Pinpoint the cell where the given text exists, returning its [X, Y] midpoint coordinate. 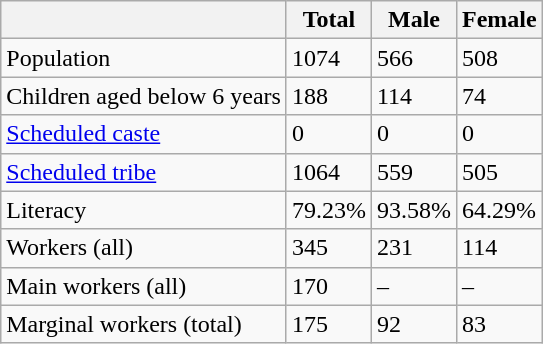
508 [500, 58]
Total [328, 20]
83 [500, 324]
79.23% [328, 210]
559 [414, 172]
93.58% [414, 210]
Children aged below 6 years [144, 96]
92 [414, 324]
74 [500, 96]
1074 [328, 58]
345 [328, 248]
175 [328, 324]
170 [328, 286]
Male [414, 20]
Population [144, 58]
Scheduled caste [144, 134]
188 [328, 96]
1064 [328, 172]
Workers (all) [144, 248]
Female [500, 20]
Scheduled tribe [144, 172]
64.29% [500, 210]
505 [500, 172]
Literacy [144, 210]
231 [414, 248]
Main workers (all) [144, 286]
Marginal workers (total) [144, 324]
566 [414, 58]
